Output the (x, y) coordinate of the center of the cell containing the given text.  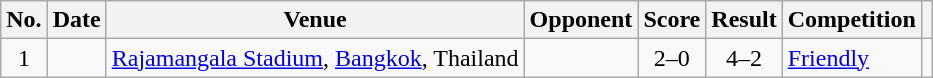
Date (76, 20)
Result (744, 20)
4–2 (744, 58)
Venue (315, 20)
Opponent (581, 20)
Score (672, 20)
1 (24, 58)
Rajamangala Stadium, Bangkok, Thailand (315, 58)
2–0 (672, 58)
Competition (852, 20)
Friendly (852, 58)
No. (24, 20)
